Return the [x, y] coordinate for the center point of the cell that contains the specified text.  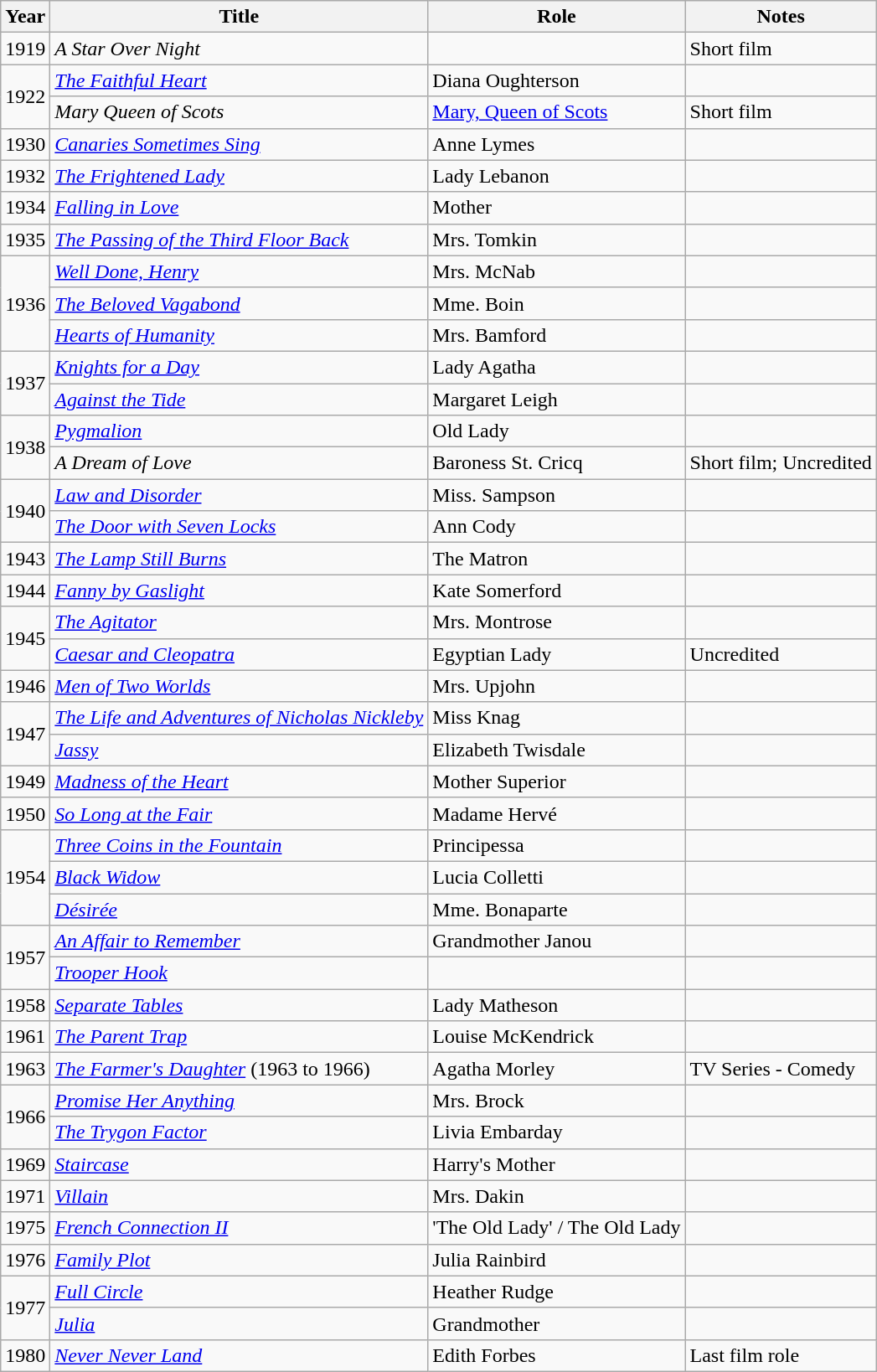
Mrs. Tomkin [556, 240]
1958 [25, 1005]
Principessa [556, 845]
Hearts of Humanity [240, 335]
Kate Somerford [556, 591]
Agatha Morley [556, 1069]
Caesar and Cleopatra [240, 654]
1954 [25, 877]
Men of Two Worlds [240, 686]
1938 [25, 447]
1976 [25, 1260]
Trooper Hook [240, 973]
Mary Queen of Scots [240, 112]
Family Plot [240, 1260]
Mrs. Montrose [556, 622]
'The Old Lady' / The Old Lady [556, 1228]
1944 [25, 591]
1961 [25, 1037]
1940 [25, 511]
TV Series - Comedy [781, 1069]
Canaries Sometimes Sing [240, 144]
Full Circle [240, 1292]
Against the Tide [240, 400]
French Connection II [240, 1228]
Louise McKendrick [556, 1037]
Miss Knag [556, 718]
1957 [25, 957]
Grandmother Janou [556, 941]
1975 [25, 1228]
Mary, Queen of Scots [556, 112]
Three Coins in the Fountain [240, 845]
Short film; Uncredited [781, 463]
1932 [25, 176]
An Affair to Remember [240, 941]
Knights for a Day [240, 367]
1963 [25, 1069]
Role [556, 17]
1922 [25, 96]
A Dream of Love [240, 463]
The Trygon Factor [240, 1132]
Separate Tables [240, 1005]
The Beloved Vagabond [240, 303]
1969 [25, 1164]
1977 [25, 1308]
Anne Lymes [556, 144]
The Frightened Lady [240, 176]
Notes [781, 17]
Last film role [781, 1355]
Elizabeth Twisdale [556, 750]
The Faithful Heart [240, 80]
Jassy [240, 750]
Uncredited [781, 654]
1980 [25, 1355]
Law and Disorder [240, 495]
Mme. Boin [556, 303]
Lucia Colletti [556, 877]
Mrs. Bamford [556, 335]
Madness of the Heart [240, 781]
Pygmalion [240, 431]
Villain [240, 1196]
The Life and Adventures of Nicholas Nickleby [240, 718]
So Long at the Fair [240, 813]
Désirée [240, 909]
Harry's Mother [556, 1164]
A Star Over Night [240, 49]
1930 [25, 144]
Year [25, 17]
Mrs. Brock [556, 1101]
1947 [25, 734]
Mme. Bonaparte [556, 909]
Ann Cody [556, 527]
Baroness St. Cricq [556, 463]
Mother Superior [556, 781]
Lady Agatha [556, 367]
Staircase [240, 1164]
1943 [25, 559]
1937 [25, 383]
1966 [25, 1117]
Lady Lebanon [556, 176]
Julia [240, 1323]
Mother [556, 208]
Egyptian Lady [556, 654]
1949 [25, 781]
1950 [25, 813]
1934 [25, 208]
Title [240, 17]
Diana Oughterson [556, 80]
The Door with Seven Locks [240, 527]
Mrs. Dakin [556, 1196]
Madame Hervé [556, 813]
Lady Matheson [556, 1005]
The Parent Trap [240, 1037]
Heather Rudge [556, 1292]
Fanny by Gaslight [240, 591]
Mrs. Upjohn [556, 686]
1919 [25, 49]
Mrs. McNab [556, 271]
Black Widow [240, 877]
1946 [25, 686]
Miss. Sampson [556, 495]
Grandmother [556, 1323]
1945 [25, 638]
Never Never Land [240, 1355]
Margaret Leigh [556, 400]
1935 [25, 240]
Well Done, Henry [240, 271]
Promise Her Anything [240, 1101]
1971 [25, 1196]
The Agitator [240, 622]
The Matron [556, 559]
Julia Rainbird [556, 1260]
Old Lady [556, 431]
1936 [25, 303]
The Farmer's Daughter (1963 to 1966) [240, 1069]
The Lamp Still Burns [240, 559]
Edith Forbes [556, 1355]
Livia Embarday [556, 1132]
Falling in Love [240, 208]
The Passing of the Third Floor Back [240, 240]
